Provide the [X, Y] coordinate of the cell's center where the given text is located.  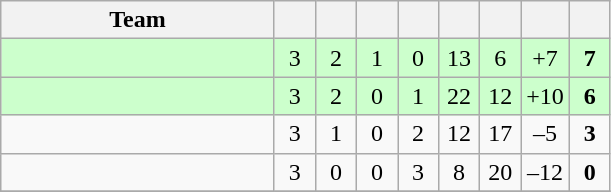
7 [590, 58]
+10 [546, 96]
20 [500, 172]
–12 [546, 172]
8 [460, 172]
22 [460, 96]
+7 [546, 58]
Team [138, 20]
–5 [546, 134]
13 [460, 58]
17 [500, 134]
